Search for the cell housing the specified text and yield its (X, Y) center coordinate. 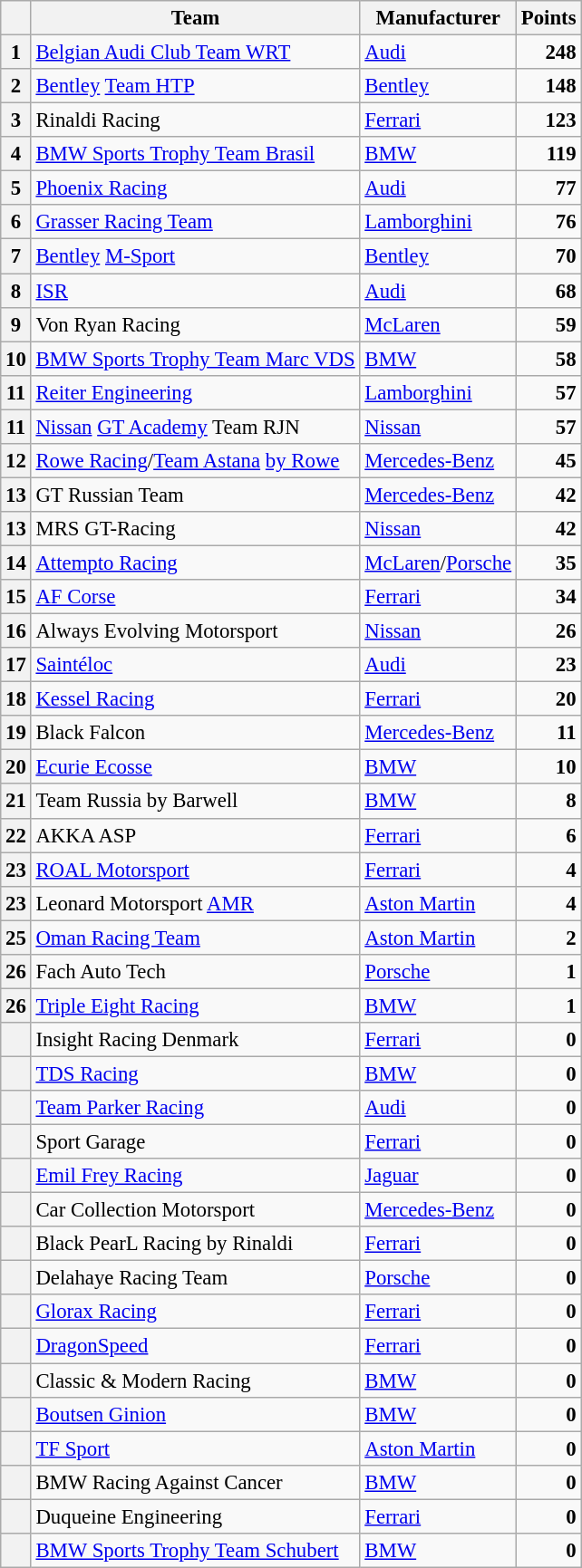
15 (16, 597)
Team Russia by Barwell (196, 802)
Emil Frey Racing (196, 1176)
Oman Racing Team (196, 938)
BMW Sports Trophy Team Marc VDS (196, 359)
Team Parker Racing (196, 1108)
Reiter Engineering (196, 392)
45 (548, 461)
16 (16, 631)
BMW Sports Trophy Team Schubert (196, 1551)
119 (548, 154)
Always Evolving Motorsport (196, 631)
14 (16, 563)
148 (548, 86)
TDS Racing (196, 1073)
76 (548, 222)
70 (548, 256)
Sport Garage (196, 1142)
Leonard Motorsport AMR (196, 903)
58 (548, 359)
35 (548, 563)
Delahaye Racing Team (196, 1278)
DragonSpeed (196, 1346)
BMW Racing Against Cancer (196, 1482)
Saintéloc (196, 665)
Grasser Racing Team (196, 222)
248 (548, 53)
Classic & Modern Racing (196, 1380)
Kessel Racing (196, 699)
Fach Auto Tech (196, 972)
12 (16, 461)
MRS GT-Racing (196, 529)
McLaren (439, 324)
Black Falcon (196, 733)
Points (548, 18)
5 (16, 188)
Bentley M-Sport (196, 256)
68 (548, 291)
Belgian Audi Club Team WRT (196, 53)
Glorax Racing (196, 1313)
Duqueine Engineering (196, 1516)
AKKA ASP (196, 835)
Manufacturer (439, 18)
Triple Eight Racing (196, 1005)
17 (16, 665)
AF Corse (196, 597)
18 (16, 699)
Ecurie Ecosse (196, 767)
59 (548, 324)
34 (548, 597)
Rowe Racing/Team Astana by Rowe (196, 461)
7 (16, 256)
Black PearL Racing by Rinaldi (196, 1244)
3 (16, 120)
Boutsen Ginion (196, 1414)
Jaguar (439, 1176)
ROAL Motorsport (196, 870)
Bentley Team HTP (196, 86)
9 (16, 324)
Team (196, 18)
McLaren/Porsche (439, 563)
123 (548, 120)
21 (16, 802)
Rinaldi Racing (196, 120)
Car Collection Motorsport (196, 1210)
TF Sport (196, 1448)
77 (548, 188)
Attempto Racing (196, 563)
Nissan GT Academy Team RJN (196, 427)
Insight Racing Denmark (196, 1040)
BMW Sports Trophy Team Brasil (196, 154)
22 (16, 835)
ISR (196, 291)
Von Ryan Racing (196, 324)
25 (16, 938)
Phoenix Racing (196, 188)
GT Russian Team (196, 495)
19 (16, 733)
